Capture the cell that displays the provided text and extract its [x, y] central coordinate. 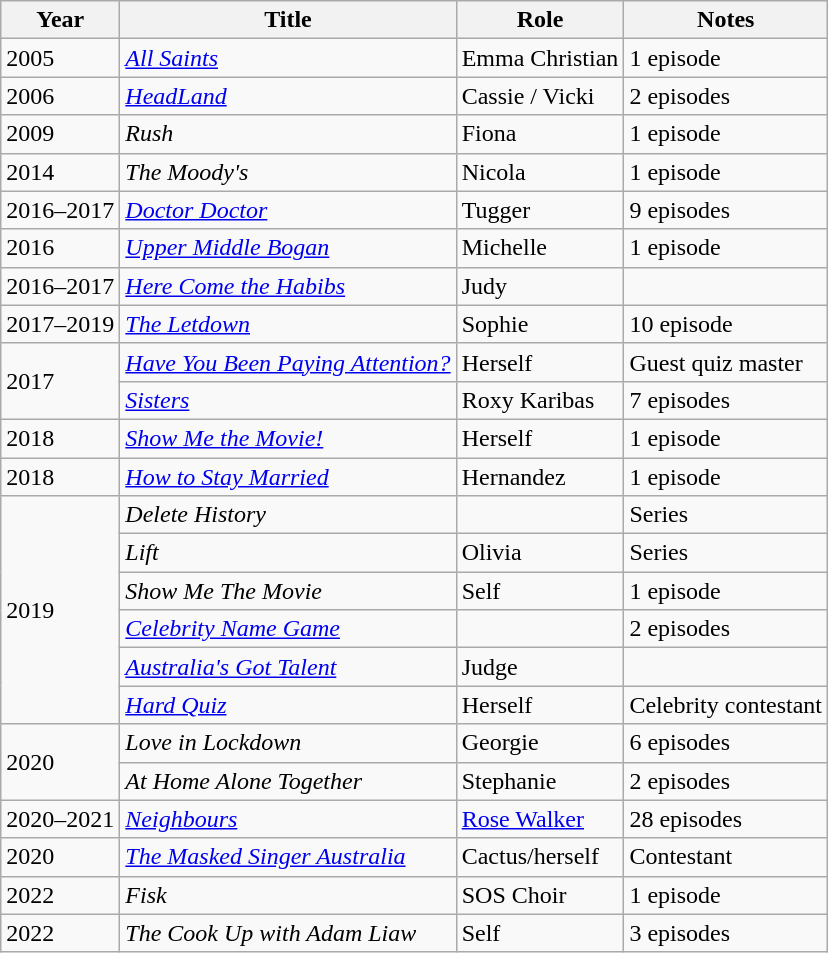
Cassie / Vicki [540, 96]
The Cook Up with Adam Liaw [288, 933]
Stephanie [540, 781]
Show Me The Movie [288, 591]
Hernandez [540, 477]
Year [60, 20]
Here Come the Habibs [288, 286]
Australia's Got Talent [288, 667]
HeadLand [288, 96]
Sophie [540, 324]
28 episodes [726, 819]
The Moody's [288, 172]
Role [540, 20]
The Masked Singer Australia [288, 857]
Title [288, 20]
2014 [60, 172]
9 episodes [726, 210]
Georgie [540, 743]
Contestant [726, 857]
Rush [288, 134]
Fiona [540, 134]
3 episodes [726, 933]
Emma Christian [540, 58]
Celebrity contestant [726, 705]
7 episodes [726, 400]
Hard Quiz [288, 705]
Cactus/herself [540, 857]
Show Me the Movie! [288, 438]
Sisters [288, 400]
At Home Alone Together [288, 781]
6 episodes [726, 743]
2005 [60, 58]
Notes [726, 20]
The Letdown [288, 324]
All Saints [288, 58]
Love in Lockdown [288, 743]
Michelle [540, 248]
2017 [60, 381]
2019 [60, 610]
2017–2019 [60, 324]
Lift [288, 553]
2009 [60, 134]
Judge [540, 667]
SOS Choir [540, 895]
2020–2021 [60, 819]
Roxy Karibas [540, 400]
2006 [60, 96]
Rose Walker [540, 819]
Judy [540, 286]
Celebrity Name Game [288, 629]
10 episode [726, 324]
Fisk [288, 895]
Guest quiz master [726, 362]
2016 [60, 248]
Delete History [288, 515]
Have You Been Paying Attention? [288, 362]
Olivia [540, 553]
Doctor Doctor [288, 210]
Neighbours [288, 819]
Nicola [540, 172]
How to Stay Married [288, 477]
Tugger [540, 210]
Upper Middle Bogan [288, 248]
